Pinpoint the cell where the given text exists, returning its (x, y) midpoint coordinate. 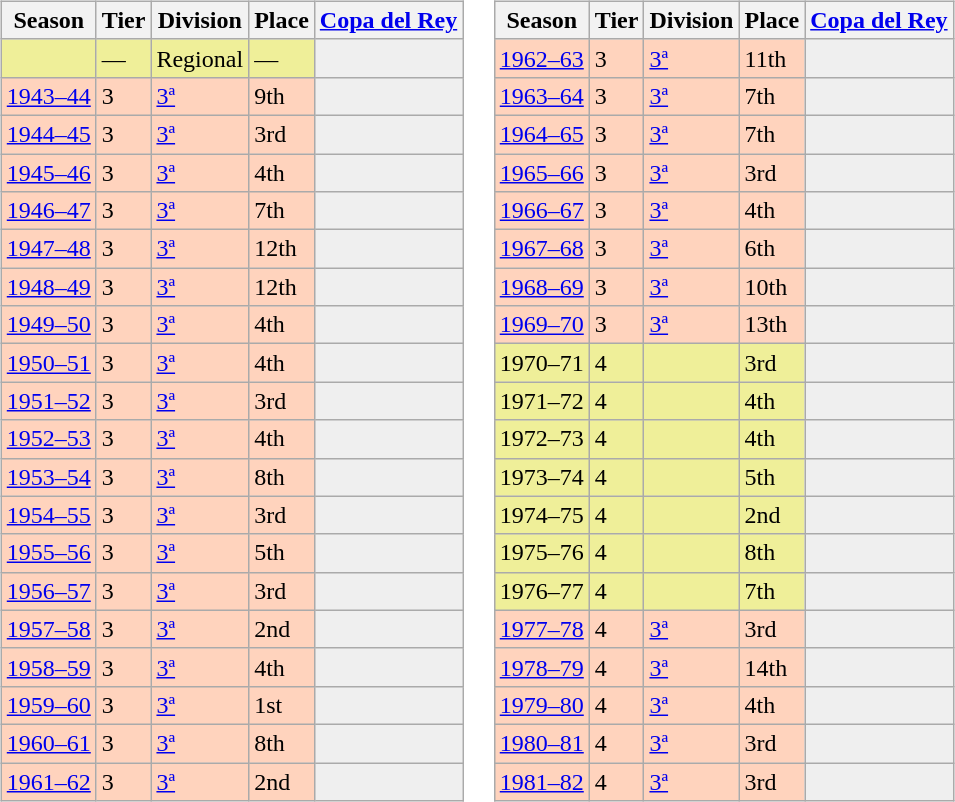
1961–62 (48, 781)
1955–56 (48, 553)
1971–72 (542, 401)
11th (772, 58)
1977–78 (542, 629)
1979–80 (542, 705)
14th (772, 667)
1965–66 (542, 173)
1960–61 (48, 743)
1963–64 (542, 96)
1943–44 (48, 96)
1957–58 (48, 629)
1948–49 (48, 287)
1949–50 (48, 325)
1951–52 (48, 401)
1962–63 (542, 58)
1968–69 (542, 287)
1959–60 (48, 705)
1st (282, 705)
1956–57 (48, 591)
1964–65 (542, 134)
1944–45 (48, 134)
1970–71 (542, 363)
1946–47 (48, 211)
1974–75 (542, 515)
1981–82 (542, 781)
1947–48 (48, 249)
1954–55 (48, 515)
1966–67 (542, 211)
1950–51 (48, 363)
1975–76 (542, 553)
10th (772, 287)
1969–70 (542, 325)
1973–74 (542, 477)
Regional (200, 58)
9th (282, 96)
6th (772, 249)
1978–79 (542, 667)
1945–46 (48, 173)
1976–77 (542, 591)
1972–73 (542, 439)
13th (772, 325)
1980–81 (542, 743)
1952–53 (48, 439)
1953–54 (48, 477)
1967–68 (542, 249)
1958–59 (48, 667)
